Scan for the cell matching the given text and deliver its [X, Y] coordinate at center. 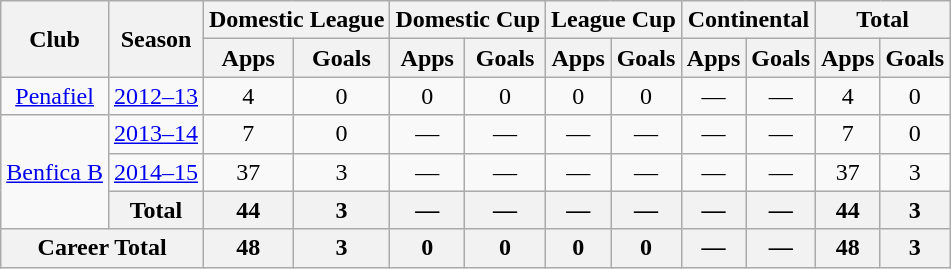
Season [156, 39]
Domestic League [297, 20]
Club [55, 39]
Continental [748, 20]
2013–14 [156, 134]
2012–13 [156, 96]
Benfica B [55, 172]
Career Total [102, 248]
2014–15 [156, 172]
League Cup [614, 20]
Domestic Cup [468, 20]
Penafiel [55, 96]
